Provide the [X, Y] coordinate of the cell's center where the given text is located.  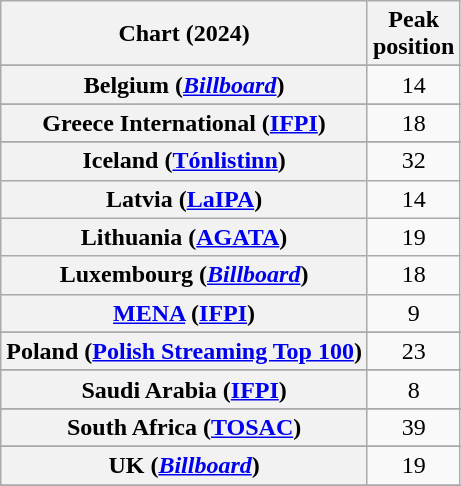
Iceland (Tónlistinn) [184, 161]
UK (Billboard) [184, 465]
39 [413, 427]
23 [413, 351]
Lithuania (AGATA) [184, 237]
8 [413, 389]
Belgium (Billboard) [184, 85]
Latvia (LaIPA) [184, 199]
Chart (2024) [184, 34]
Luxembourg (Billboard) [184, 275]
9 [413, 313]
Greece International (IFPI) [184, 123]
Poland (Polish Streaming Top 100) [184, 351]
South Africa (TOSAC) [184, 427]
Peakposition [413, 34]
Saudi Arabia (IFPI) [184, 389]
MENA (IFPI) [184, 313]
32 [413, 161]
